Determine the (X, Y) coordinate at the center of the cell enclosing the given text.  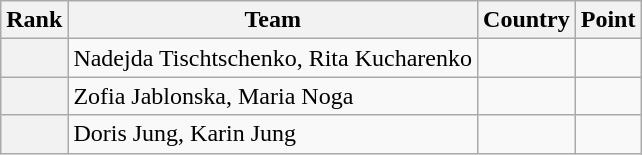
Country (527, 20)
Doris Jung, Karin Jung (273, 134)
Nadejda Tischtschenko, Rita Kucharenko (273, 58)
Zofia Jablonska, Maria Noga (273, 96)
Team (273, 20)
Rank (34, 20)
Point (608, 20)
